Search for the cell housing the specified text and yield its [X, Y] center coordinate. 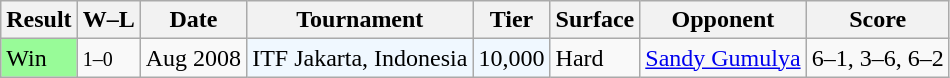
Aug 2008 [193, 58]
Date [193, 20]
Sandy Gumulya [723, 58]
W–L [108, 20]
6–1, 3–6, 6–2 [878, 58]
10,000 [512, 58]
Result [39, 20]
Win [39, 58]
ITF Jakarta, Indonesia [360, 58]
Opponent [723, 20]
Tier [512, 20]
Tournament [360, 20]
Score [878, 20]
Surface [595, 20]
1–0 [108, 58]
Hard [595, 58]
